Locate the cell with the specified text and output its (X, Y) center coordinate. 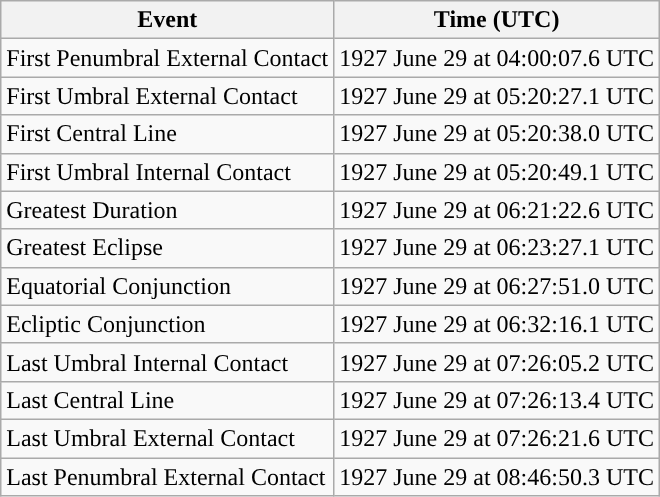
First Central Line (168, 134)
1927 June 29 at 08:46:50.3 UTC (497, 477)
Greatest Eclipse (168, 248)
1927 June 29 at 06:27:51.0 UTC (497, 286)
Event (168, 20)
1927 June 29 at 04:00:07.6 UTC (497, 58)
Last Umbral External Contact (168, 438)
1927 June 29 at 07:26:05.2 UTC (497, 362)
Last Umbral Internal Contact (168, 362)
1927 June 29 at 05:20:38.0 UTC (497, 134)
Equatorial Conjunction (168, 286)
Last Penumbral External Contact (168, 477)
1927 June 29 at 06:32:16.1 UTC (497, 324)
First Umbral External Contact (168, 96)
First Umbral Internal Contact (168, 172)
1927 June 29 at 07:26:21.6 UTC (497, 438)
1927 June 29 at 07:26:13.4 UTC (497, 400)
Greatest Duration (168, 210)
1927 June 29 at 05:20:27.1 UTC (497, 96)
1927 June 29 at 06:21:22.6 UTC (497, 210)
Last Central Line (168, 400)
Ecliptic Conjunction (168, 324)
1927 June 29 at 06:23:27.1 UTC (497, 248)
Time (UTC) (497, 20)
First Penumbral External Contact (168, 58)
1927 June 29 at 05:20:49.1 UTC (497, 172)
